Output the [x, y] coordinate of the center of the cell containing the given text.  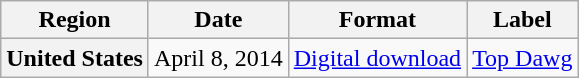
Top Dawg [522, 58]
Format [377, 20]
United States [75, 58]
Date [218, 20]
Digital download [377, 58]
Region [75, 20]
April 8, 2014 [218, 58]
Label [522, 20]
